Determine the (X, Y) coordinate at the center of the cell enclosing the given text.  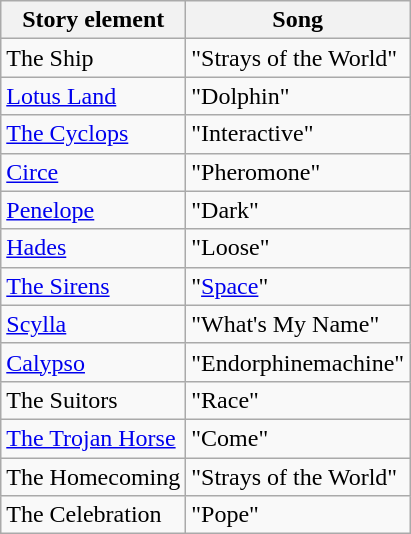
The Ship (94, 58)
"Pope" (298, 515)
"Endorphinemachine" (298, 362)
Scylla (94, 324)
Penelope (94, 210)
Calypso (94, 362)
Hades (94, 248)
Story element (94, 20)
"What's My Name" (298, 324)
Song (298, 20)
"Race" (298, 400)
"Loose" (298, 248)
The Homecoming (94, 477)
"Dolphin" (298, 96)
"Come" (298, 438)
The Suitors (94, 400)
"Dark" (298, 210)
The Sirens (94, 286)
The Cyclops (94, 134)
The Trojan Horse (94, 438)
The Celebration (94, 515)
Circe (94, 172)
"Interactive" (298, 134)
"Space" (298, 286)
"Pheromone" (298, 172)
Lotus Land (94, 96)
